Detect which cell encompasses the target text, then output its [X, Y] center coordinate. 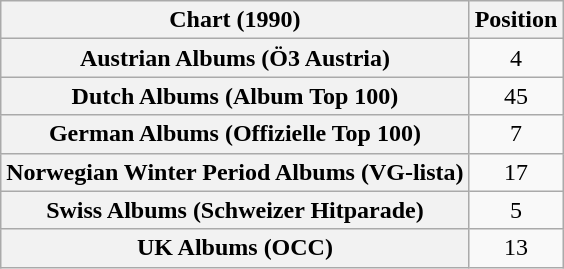
Swiss Albums (Schweizer Hitparade) [235, 210]
5 [516, 210]
Austrian Albums (Ö3 Austria) [235, 58]
Chart (1990) [235, 20]
13 [516, 248]
Norwegian Winter Period Albums (VG-lista) [235, 172]
UK Albums (OCC) [235, 248]
7 [516, 134]
45 [516, 96]
17 [516, 172]
4 [516, 58]
Dutch Albums (Album Top 100) [235, 96]
German Albums (Offizielle Top 100) [235, 134]
Position [516, 20]
